Identify which cell holds the provided text, then report its (X, Y) central coordinate. 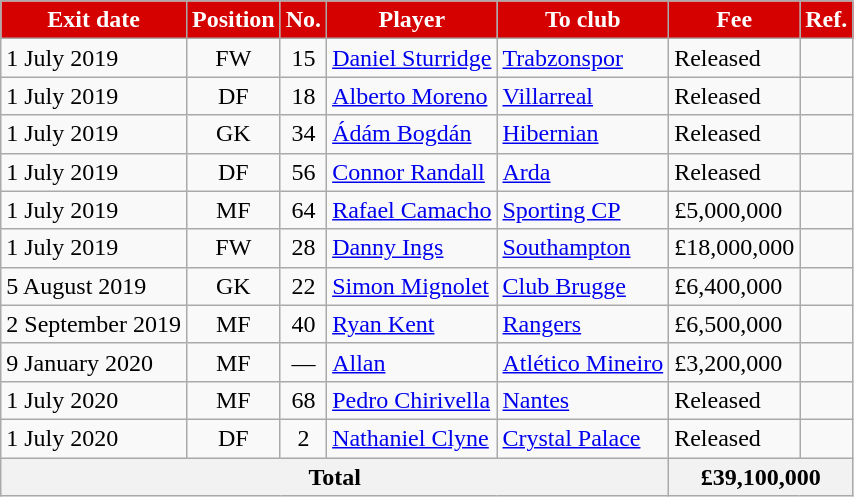
Sporting CP (583, 210)
18 (303, 96)
Allan (412, 362)
Ádám Bogdán (412, 134)
Crystal Palace (583, 438)
Rangers (583, 324)
— (303, 362)
Position (233, 20)
£3,200,000 (734, 362)
Southampton (583, 248)
Alberto Moreno (412, 96)
Ref. (826, 20)
Total (335, 477)
5 August 2019 (94, 286)
Fee (734, 20)
£39,100,000 (761, 477)
£6,400,000 (734, 286)
22 (303, 286)
Rafael Camacho (412, 210)
Simon Mignolet (412, 286)
Villarreal (583, 96)
No. (303, 20)
15 (303, 58)
Hibernian (583, 134)
Daniel Sturridge (412, 58)
Ryan Kent (412, 324)
28 (303, 248)
2 September 2019 (94, 324)
2 (303, 438)
£18,000,000 (734, 248)
Nantes (583, 400)
Trabzonspor (583, 58)
£6,500,000 (734, 324)
9 January 2020 (94, 362)
Danny Ings (412, 248)
Connor Randall (412, 172)
To club (583, 20)
Arda (583, 172)
Club Brugge (583, 286)
68 (303, 400)
40 (303, 324)
£5,000,000 (734, 210)
56 (303, 172)
34 (303, 134)
Exit date (94, 20)
64 (303, 210)
Pedro Chirivella (412, 400)
Atlético Mineiro (583, 362)
Nathaniel Clyne (412, 438)
Player (412, 20)
